Scan for the cell matching the given text and deliver its [X, Y] coordinate at center. 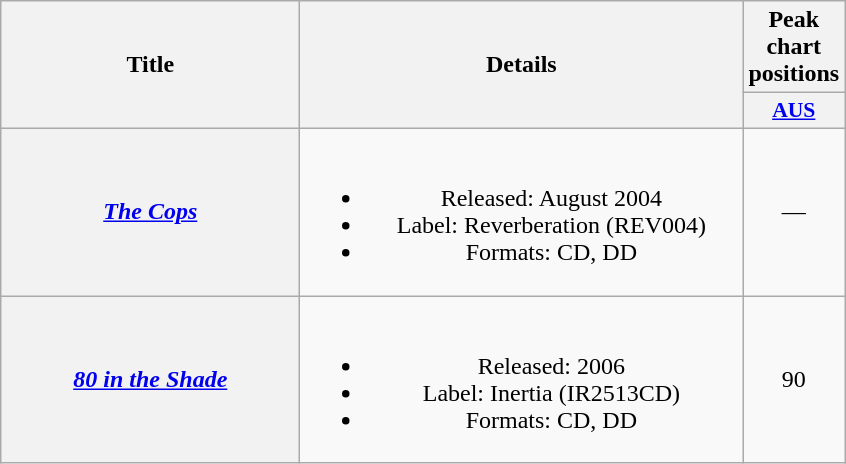
Released: August 2004Label: Reverberation (REV004)Formats: CD, DD [522, 212]
Peak chart positions [794, 47]
The Cops [150, 212]
— [794, 212]
90 [794, 380]
Details [522, 65]
Released: 2006Label: Inertia (IR2513CD)Formats: CD, DD [522, 380]
Title [150, 65]
AUS [794, 111]
80 in the Shade [150, 380]
